Extract the (X, Y) coordinate from the center of the cell holding the provided text.  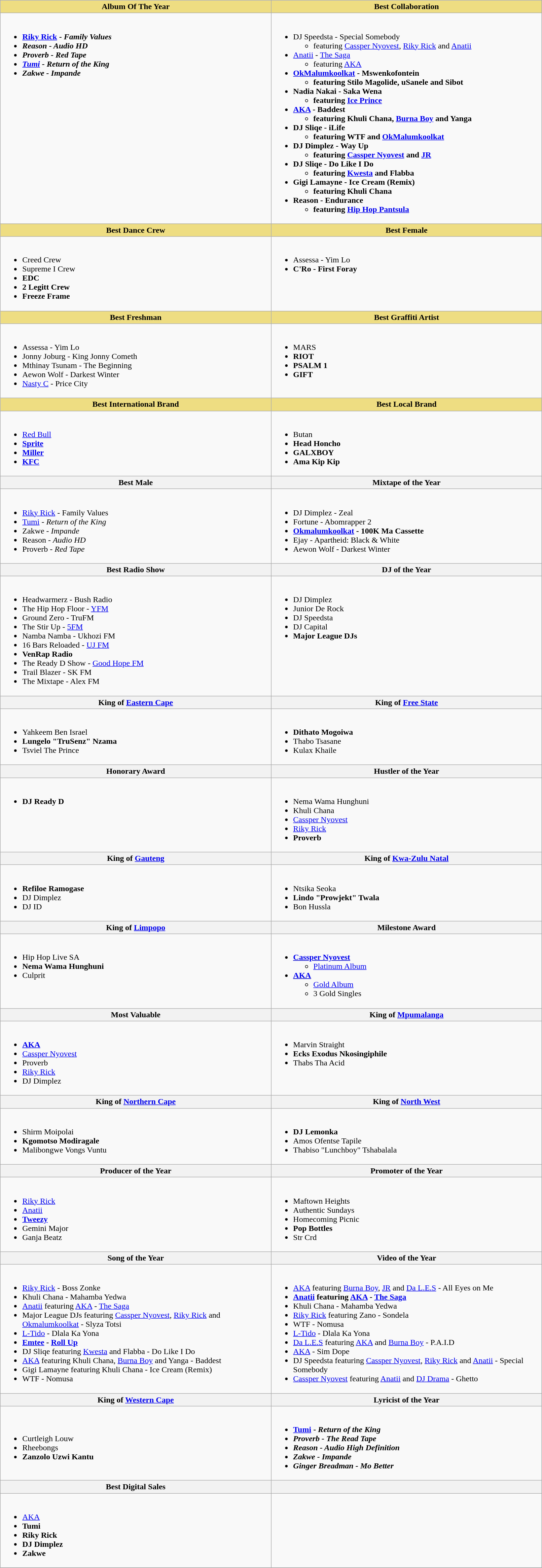
Song of the Year (136, 1258)
AKACassper NyovestProverbRiky RickDJ Dimplez (136, 1058)
Best Collaboration (406, 7)
AKATumiRiky RickDJ DimplezZakwe (136, 1531)
Lyricist of the Year (406, 1400)
Best International Brand (136, 404)
DJ Ready D (136, 815)
Album Of The Year (136, 7)
Red BullSpriteMillerKFC (136, 443)
Curtleigh LouwRheebongsZanzolo Uzwi Kantu (136, 1443)
Assessa - Yim LoC'Ro - First Foray (406, 274)
Best Male (136, 482)
Video of the Year (406, 1258)
Maftown HeightsAuthentic SundaysHomecoming PicnicPop BottlesStr Crd (406, 1214)
Best Radio Show (136, 570)
Tumi - Return of the KingProverb - The Read TapeReason - Audio High DefinitionZakwe - ImpandeGinger Breadman - Mo Better (406, 1443)
Best Freshman (136, 317)
Hustler of the Year (406, 771)
MARSRIOTPSALM 1GIFT (406, 361)
King of Western Cape (136, 1400)
Best Graffiti Artist (406, 317)
Best Dance Crew (136, 230)
King of Gauteng (136, 859)
Most Valuable (136, 1015)
Creed CrewSupreme I CrewEDC2 Legitt CrewFreeze Frame (136, 274)
Hip Hop Live SANema Wama HunghuniCulprit (136, 971)
DJ DimplezJunior De RockDJ SpeedstaDJ CapitalMajor League DJs (406, 636)
Riky Rick - Family ValuesTumi - Return of the KingZakwe - ImpandeReason - Audio HDProverb - Red Tape (136, 526)
Best Local Brand (406, 404)
DJ LemonkaAmos Ofentse TapileThabiso "Lunchboy" Tshabalala (406, 1136)
Assessa - Yim LoJonny Joburg - King Jonny ComethMthinay Tsunam - The BeginningAewon Wolf - Darkest WinterNasty C - Price City (136, 361)
Producer of the Year (136, 1171)
Milestone Award (406, 927)
Promoter of the Year (406, 1171)
ButanHead HonchoGALXBOYAma Kip Kip (406, 443)
Best Digital Sales (136, 1487)
Dithato MogoiwaThabo TsasaneKulax Khaile (406, 737)
Honorary Award (136, 771)
King of Northern Cape (136, 1102)
Best Female (406, 230)
King of Free State (406, 702)
Riky RickAnatiiTweezyGemini MajorGanja Beatz (136, 1214)
Ntsika SeokaLindo "Prowjekt" TwalaBon Hussla (406, 893)
Nema Wama HunghuniKhuli ChanaCassper NyovestRiky RickProverb (406, 815)
King of North West (406, 1102)
Cassper NyovestPlatinum AlbumAKAGold Album3 Gold Singles (406, 971)
Marvin StraightEcks Exodus NkosingiphileThabs Tha Acid (406, 1058)
King of Kwa-Zulu Natal (406, 859)
King of Mpumalanga (406, 1015)
King of Limpopo (136, 927)
Mixtape of the Year (406, 482)
Refiloe RamogaseDJ DimplezDJ ID (136, 893)
DJ Dimplez - ZealFortune - Abomrapper 2Okmalumkoolkat - 100K Ma CassetteEjay - Apartheid: Black & WhiteAewon Wolf - Darkest Winter (406, 526)
Yahkeem Ben IsraelLungelo "TruSenz" NzamaTsviel The Prince (136, 737)
King of Eastern Cape (136, 702)
DJ of the Year (406, 570)
Riky Rick - Family ValuesReason - Audio HDProverb - Red TapeTumi - Return of the KingZakwe - Impande (136, 118)
Shirm MoipolaiKgomotso ModiragaleMalibongwe Vongs Vuntu (136, 1136)
